Locate the cell with the specified text and output its [X, Y] center coordinate. 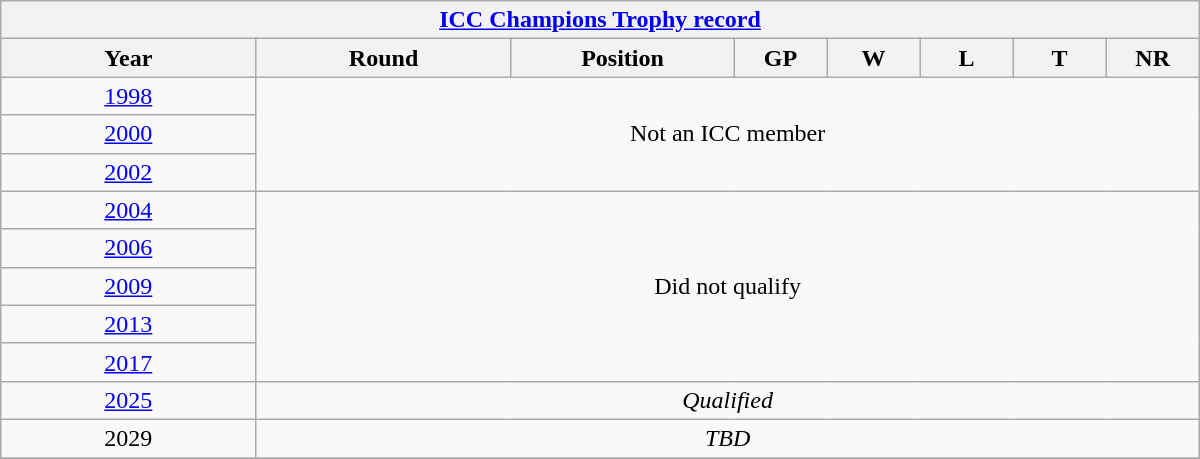
2017 [128, 362]
Qualified [728, 400]
Position [622, 58]
GP [780, 58]
T [1060, 58]
TBD [728, 438]
1998 [128, 96]
2029 [128, 438]
2006 [128, 248]
2000 [128, 134]
Round [384, 58]
Did not qualify [728, 286]
W [874, 58]
Not an ICC member [728, 134]
L [966, 58]
Year [128, 58]
ICC Champions Trophy record [600, 20]
2004 [128, 210]
2013 [128, 324]
2002 [128, 172]
2009 [128, 286]
2025 [128, 400]
NR [1152, 58]
